Find where the given text appears and provide that cell's center as (X, Y) coordinate. 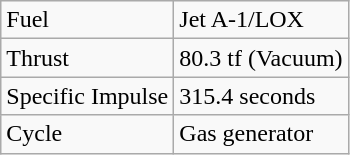
Cycle (88, 134)
80.3 tf (Vacuum) (261, 58)
Specific Impulse (88, 96)
Thrust (88, 58)
Fuel (88, 20)
Gas generator (261, 134)
Jet A-1/LOX (261, 20)
315.4 seconds (261, 96)
